Scan for the cell matching the given text and deliver its [x, y] coordinate at center. 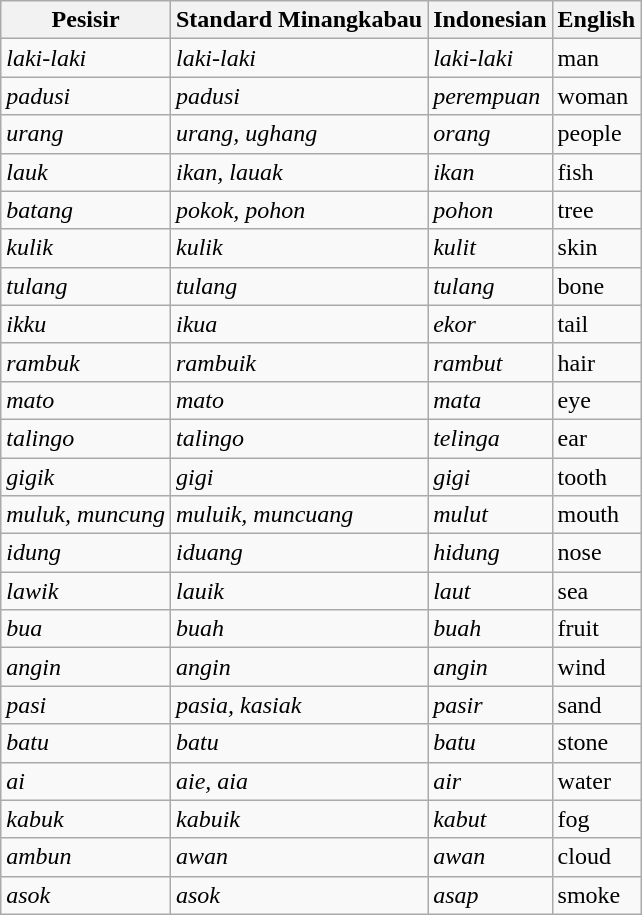
man [596, 58]
rambut [490, 362]
telinga [490, 438]
bua [86, 629]
hair [596, 362]
cloud [596, 857]
aie, aia [298, 781]
muluk, muncung [86, 515]
wind [596, 667]
pasi [86, 705]
lauk [86, 172]
water [596, 781]
ikan, lauak [298, 172]
batang [86, 210]
mata [490, 400]
kabuk [86, 819]
sand [596, 705]
skin [596, 248]
fish [596, 172]
pokok, pohon [298, 210]
ambun [86, 857]
Pesisir [86, 20]
Indonesian [490, 20]
air [490, 781]
rambuik [298, 362]
idung [86, 553]
people [596, 134]
fruit [596, 629]
Standard Minangkabau [298, 20]
stone [596, 743]
nose [596, 553]
mouth [596, 515]
tooth [596, 477]
gigik [86, 477]
urang [86, 134]
muluik, muncuang [298, 515]
lauik [298, 591]
kulit [490, 248]
tail [596, 324]
ekor [490, 324]
mulut [490, 515]
urang, ughang [298, 134]
pohon [490, 210]
asap [490, 895]
kabuik [298, 819]
ikku [86, 324]
woman [596, 96]
rambuk [86, 362]
ikan [490, 172]
ikua [298, 324]
pasia, kasiak [298, 705]
laut [490, 591]
eye [596, 400]
tree [596, 210]
pasir [490, 705]
perempuan [490, 96]
sea [596, 591]
hidung [490, 553]
smoke [596, 895]
kabut [490, 819]
lawik [86, 591]
orang [490, 134]
bone [596, 286]
iduang [298, 553]
ai [86, 781]
ear [596, 438]
fog [596, 819]
English [596, 20]
